Provide the (X, Y) coordinate of the cell's center where the given text is located.  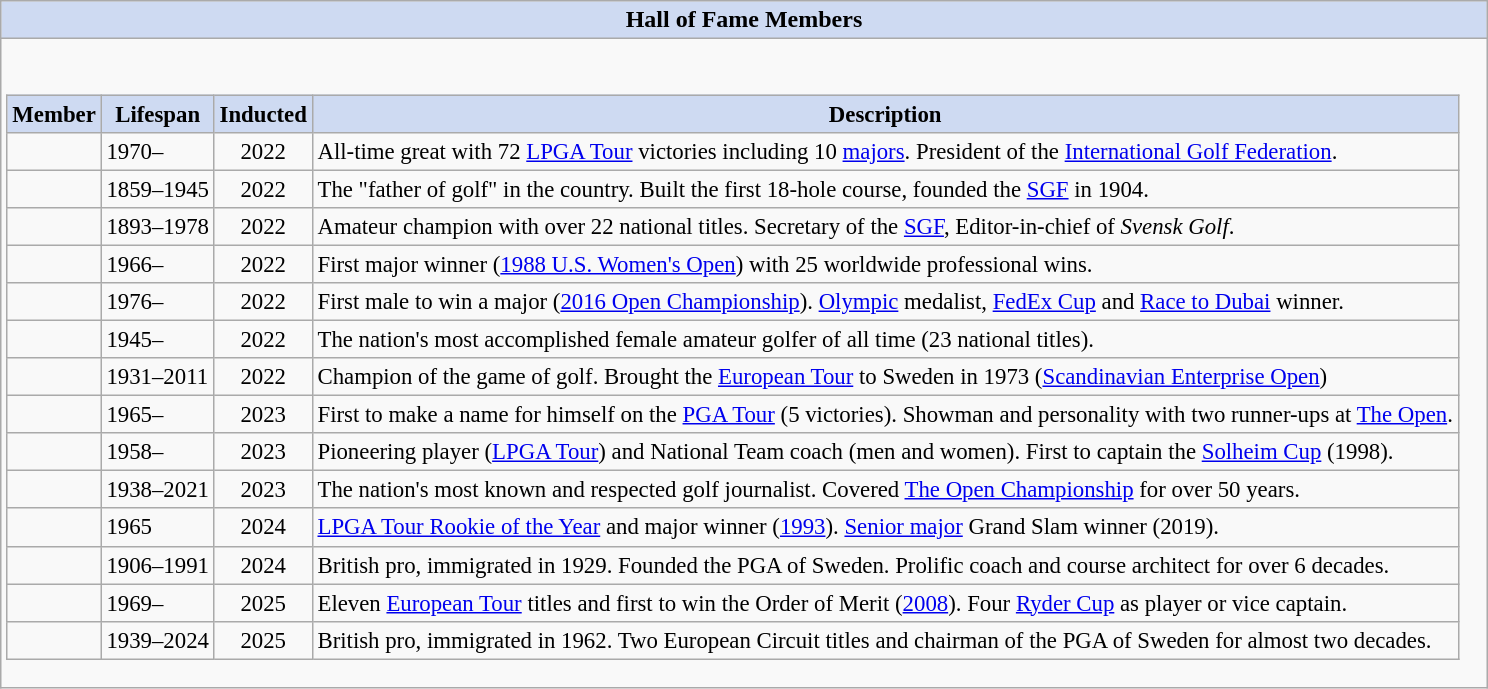
1970– (158, 151)
Champion of the game of golf. Brought the European Tour to Sweden in 1973 (Scandinavian Enterprise Open) (885, 377)
British pro, immigrated in 1962. Two European Circuit titles and chairman of the PGA of Sweden for almost two decades. (885, 640)
1945– (158, 339)
Member (54, 114)
Lifespan (158, 114)
Pioneering player (LPGA Tour) and National Team coach (men and women). First to captain the Solheim Cup (1998). (885, 452)
The nation's most known and respected golf journalist. Covered The Open Championship for over 50 years. (885, 490)
1906–1991 (158, 565)
The "father of golf" in the country. Built the first 18-hole course, founded the SGF in 1904. (885, 189)
Eleven European Tour titles and first to win the Order of Merit (2008). Four Ryder Cup as player or vice captain. (885, 603)
1966– (158, 264)
1965 (158, 527)
First major winner (1988 U.S. Women's Open) with 25 worldwide professional wins. (885, 264)
1859–1945 (158, 189)
The nation's most accomplished female amateur golfer of all time (23 national titles). (885, 339)
1893–1978 (158, 227)
1976– (158, 302)
Amateur champion with over 22 national titles. Secretary of the SGF, Editor-in-chief of Svensk Golf. (885, 227)
All-time great with 72 LPGA Tour victories including 10 majors. President of the International Golf Federation. (885, 151)
British pro, immigrated in 1929. Founded the PGA of Sweden. Prolific coach and course architect for over 6 decades. (885, 565)
First male to win a major (2016 Open Championship). Olympic medalist, FedEx Cup and Race to Dubai winner. (885, 302)
Inducted (263, 114)
Hall of Fame Members (744, 20)
First to make a name for himself on the PGA Tour (5 victories). Showman and personality with two runner-ups at The Open. (885, 415)
1958– (158, 452)
1965– (158, 415)
Description (885, 114)
1931–2011 (158, 377)
1938–2021 (158, 490)
1939–2024 (158, 640)
1969– (158, 603)
LPGA Tour Rookie of the Year and major winner (1993). Senior major Grand Slam winner (2019). (885, 527)
